From the cell containing the given text, extract its center point as (X, Y) coordinate. 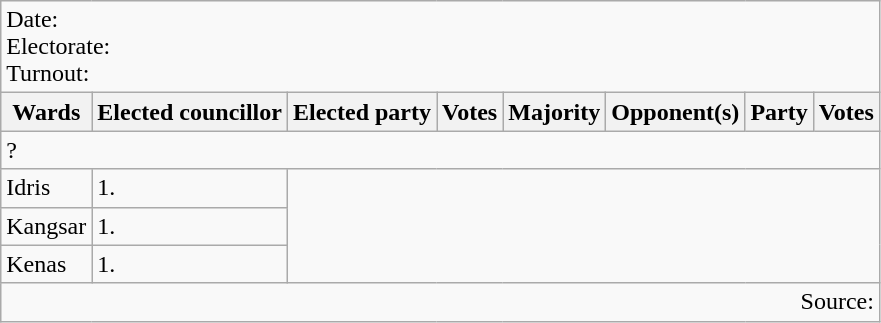
Elected party (362, 112)
Source: (440, 302)
Elected councillor (190, 112)
Opponent(s) (676, 112)
Kangsar (46, 226)
Kenas (46, 264)
Idris (46, 188)
? (440, 150)
Date: Electorate: Turnout: (440, 47)
Majority (554, 112)
Wards (46, 112)
Party (779, 112)
